Capture the cell that displays the provided text and extract its (x, y) central coordinate. 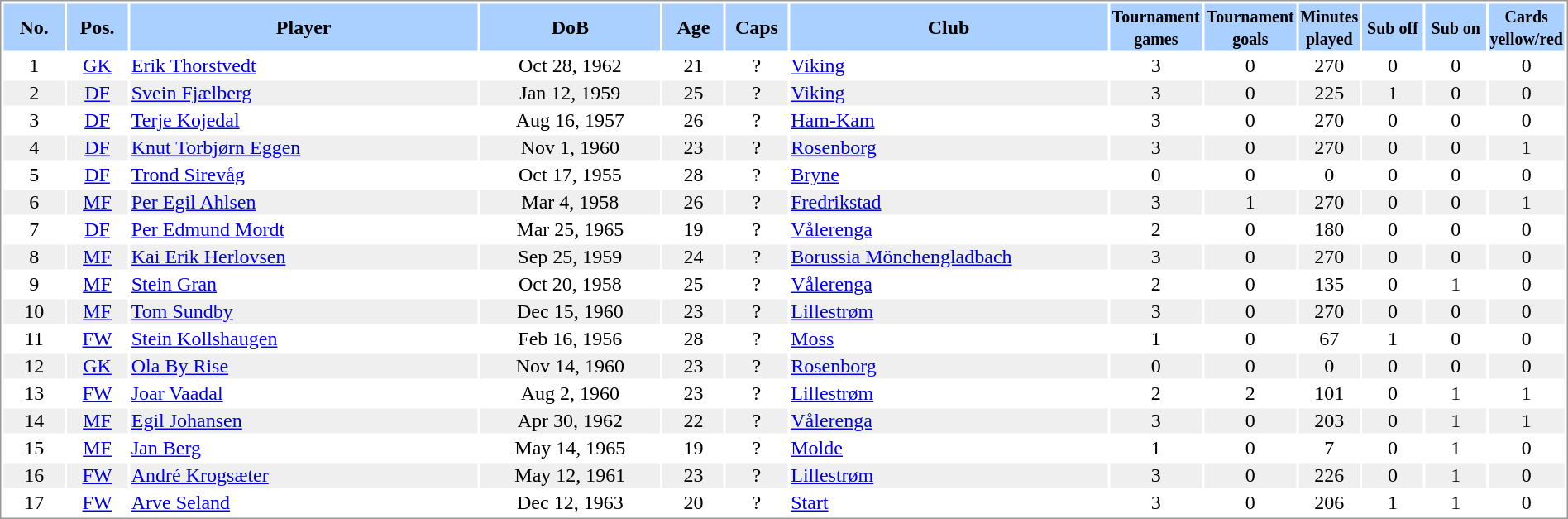
135 (1329, 284)
Stein Kollshaugen (304, 339)
Dec 15, 1960 (571, 312)
May 14, 1965 (571, 448)
Kai Erik Herlovsen (304, 257)
Tournamentgames (1156, 26)
22 (693, 421)
Egil Johansen (304, 421)
Jan 12, 1959 (571, 94)
10 (33, 312)
Sep 25, 1959 (571, 257)
Cardsyellow/red (1527, 26)
24 (693, 257)
Knut Torbjørn Eggen (304, 148)
Apr 30, 1962 (571, 421)
No. (33, 26)
6 (33, 203)
16 (33, 476)
13 (33, 393)
226 (1329, 476)
Fredrikstad (949, 203)
Stein Gran (304, 284)
Bryne (949, 175)
Club (949, 26)
André Krogsæter (304, 476)
Aug 16, 1957 (571, 120)
May 12, 1961 (571, 476)
Oct 20, 1958 (571, 284)
11 (33, 339)
Arve Seland (304, 502)
DoB (571, 26)
Feb 16, 1956 (571, 339)
5 (33, 175)
Per Edmund Mordt (304, 229)
17 (33, 502)
Player (304, 26)
21 (693, 65)
Joar Vaadal (304, 393)
9 (33, 284)
101 (1329, 393)
Oct 28, 1962 (571, 65)
Nov 14, 1960 (571, 367)
Minutesplayed (1329, 26)
Svein Fjælberg (304, 94)
15 (33, 448)
8 (33, 257)
Tom Sundby (304, 312)
Erik Thorstvedt (304, 65)
Ham-Kam (949, 120)
Sub on (1456, 26)
4 (33, 148)
Jan Berg (304, 448)
Aug 2, 1960 (571, 393)
Sub off (1393, 26)
14 (33, 421)
Molde (949, 448)
Tournamentgoals (1250, 26)
Caps (757, 26)
Oct 17, 1955 (571, 175)
Start (949, 502)
Terje Kojedal (304, 120)
Age (693, 26)
Pos. (98, 26)
180 (1329, 229)
Borussia Mönchengladbach (949, 257)
Per Egil Ahlsen (304, 203)
Trond Sirevåg (304, 175)
12 (33, 367)
Nov 1, 1960 (571, 148)
225 (1329, 94)
20 (693, 502)
Mar 25, 1965 (571, 229)
Ola By Rise (304, 367)
Dec 12, 1963 (571, 502)
Moss (949, 339)
203 (1329, 421)
Mar 4, 1958 (571, 203)
206 (1329, 502)
67 (1329, 339)
